Provide the [X, Y] coordinate of the cell's center where the given text is located.  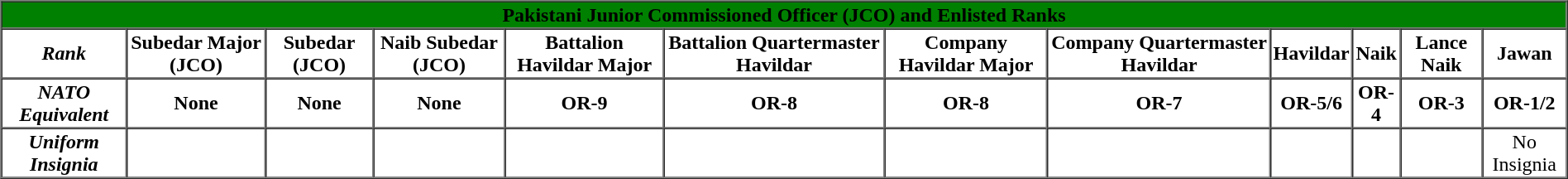
Naib Subedar (JCO) [439, 53]
Battalion Quartermaster Havildar [774, 53]
OR-3 [1441, 103]
Battalion Havildar Major [585, 53]
Lance Naik [1441, 53]
Rank [65, 53]
OR-1/2 [1524, 103]
Uniform Insignia [65, 152]
Havildar [1312, 53]
Naik [1376, 53]
Pakistani Junior Commissioned Officer (JCO) and Enlisted Ranks [784, 15]
Company Havildar Major [966, 53]
Jawan [1524, 53]
OR-9 [585, 103]
OR-4 [1376, 103]
Subedar (JCO) [319, 53]
NATO Equivalent [65, 103]
OR-5/6 [1312, 103]
No Insignia [1524, 152]
Subedar Major (JCO) [196, 53]
OR-7 [1159, 103]
Company Quartermaster Havildar [1159, 53]
